Search for the cell housing the specified text and yield its [X, Y] center coordinate. 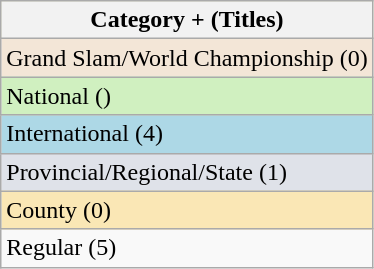
County (0) [187, 210]
International (4) [187, 134]
Regular (5) [187, 248]
Grand Slam/World Championship (0) [187, 58]
National () [187, 96]
Provincial/Regional/State (1) [187, 172]
Category + (Titles) [187, 20]
